Extract the (x, y) coordinate from the center of the cell holding the provided text.  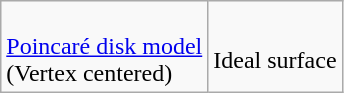
Poincaré disk model(Vertex centered) (104, 47)
Ideal surface (275, 47)
